Extract the (x, y) coordinate from the center of the cell holding the provided text.  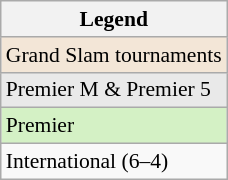
Premier (114, 126)
Grand Slam tournaments (114, 55)
International (6–4) (114, 162)
Premier M & Premier 5 (114, 90)
Legend (114, 19)
